Detect which cell encompasses the target text, then output its (x, y) center coordinate. 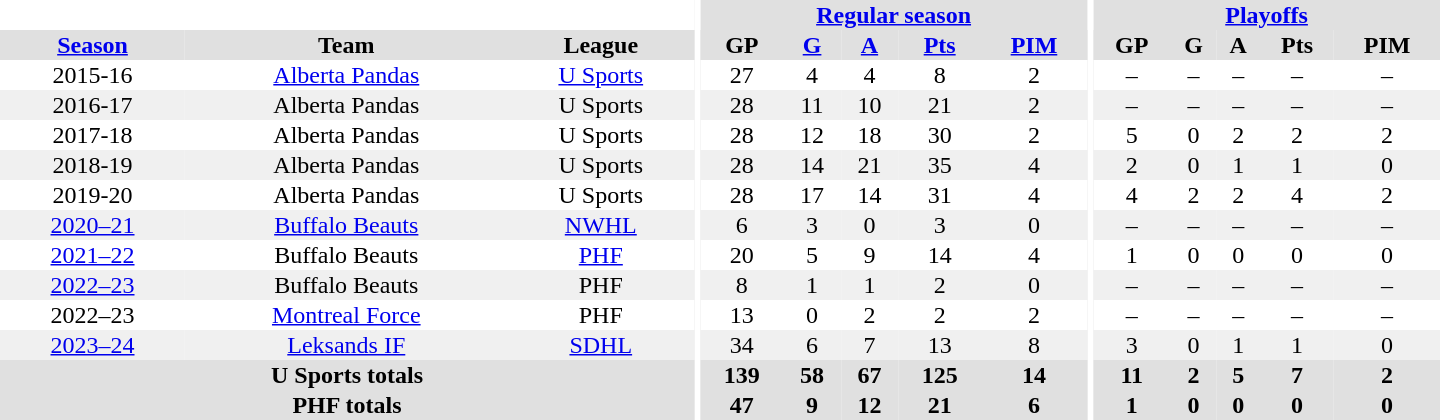
58 (812, 375)
47 (742, 405)
2019-20 (92, 195)
Leksands IF (346, 345)
Playoffs (1266, 15)
10 (870, 105)
34 (742, 345)
2015-16 (92, 75)
35 (940, 165)
18 (870, 135)
Team (346, 45)
2018-19 (92, 165)
27 (742, 75)
SDHL (601, 345)
Season (92, 45)
2016-17 (92, 105)
2023–24 (92, 345)
PHF totals (347, 405)
30 (940, 135)
125 (940, 375)
U Sports totals (347, 375)
Montreal Force (346, 315)
139 (742, 375)
NWHL (601, 225)
League (601, 45)
2020–21 (92, 225)
Regular season (893, 15)
20 (742, 255)
2021–22 (92, 255)
2017-18 (92, 135)
67 (870, 375)
17 (812, 195)
31 (940, 195)
